Output the (x, y) coordinate of the center of the cell containing the given text.  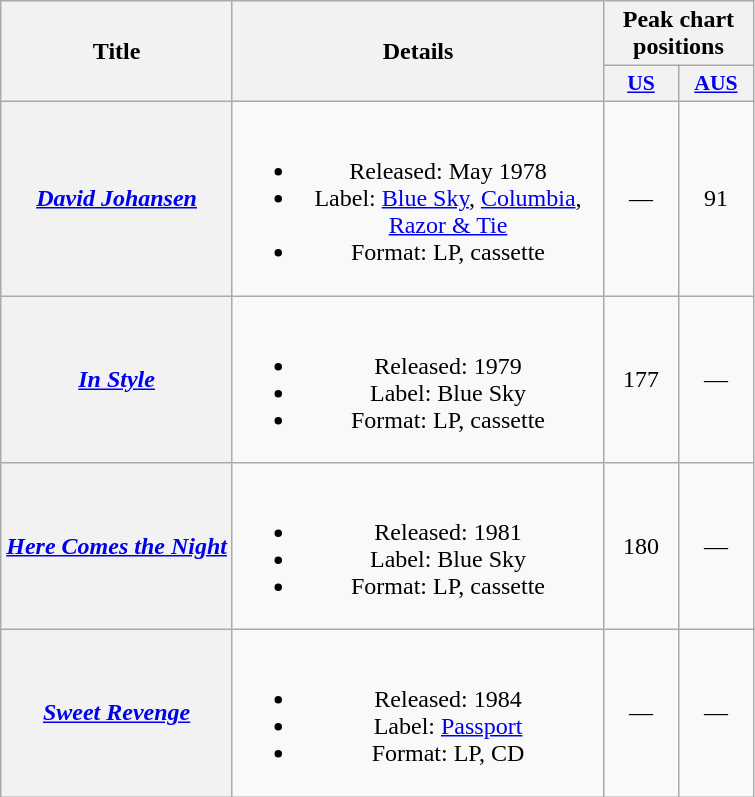
Released: 1984Label: PassportFormat: LP, CD (418, 714)
US (642, 84)
Released: 1981Label: Blue SkyFormat: LP, cassette (418, 546)
180 (642, 546)
David Johansen (117, 198)
AUS (716, 84)
Peak chart positions (679, 34)
Sweet Revenge (117, 714)
Released: May 1978Label: Blue Sky, Columbia, Razor & TieFormat: LP, cassette (418, 198)
91 (716, 198)
Title (117, 52)
Released: 1979Label: Blue SkyFormat: LP, cassette (418, 380)
Details (418, 52)
177 (642, 380)
Here Comes the Night (117, 546)
In Style (117, 380)
